Scan for the cell matching the given text and deliver its [x, y] coordinate at center. 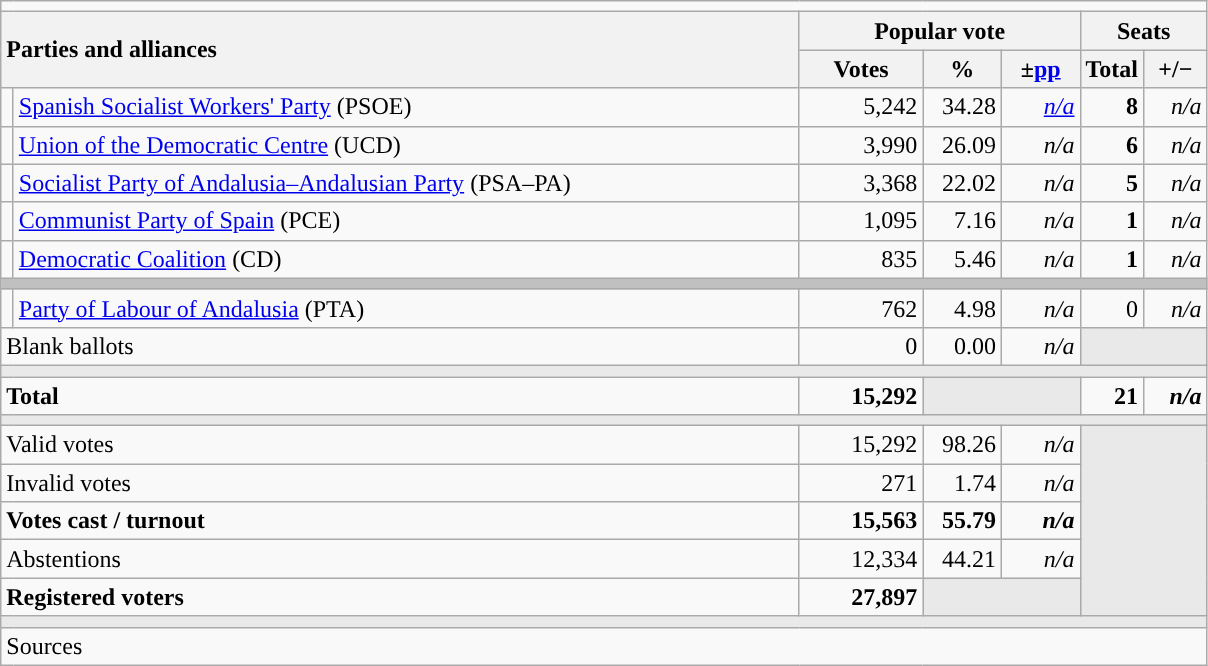
Seats [1144, 31]
Socialist Party of Andalusia–Andalusian Party (PSA–PA) [406, 183]
27,897 [861, 597]
22.02 [962, 183]
6 [1112, 145]
Communist Party of Spain (PCE) [406, 221]
Parties and alliances [400, 50]
Invalid votes [400, 483]
5,242 [861, 107]
34.28 [962, 107]
0.00 [962, 346]
1.74 [962, 483]
55.79 [962, 521]
Union of the Democratic Centre (UCD) [406, 145]
15,563 [861, 521]
21 [1112, 395]
3,368 [861, 183]
% [962, 69]
762 [861, 308]
Votes [861, 69]
Party of Labour of Andalusia (PTA) [406, 308]
Blank ballots [400, 346]
3,990 [861, 145]
Valid votes [400, 445]
Democratic Coalition (CD) [406, 259]
12,334 [861, 559]
98.26 [962, 445]
1,095 [861, 221]
835 [861, 259]
Registered voters [400, 597]
±pp [1040, 69]
Spanish Socialist Workers' Party (PSOE) [406, 107]
5.46 [962, 259]
+/− [1176, 69]
26.09 [962, 145]
271 [861, 483]
4.98 [962, 308]
Popular vote [940, 31]
44.21 [962, 559]
Sources [604, 646]
7.16 [962, 221]
8 [1112, 107]
Votes cast / turnout [400, 521]
Abstentions [400, 559]
5 [1112, 183]
